Find where the given text appears and provide that cell's center as [x, y] coordinate. 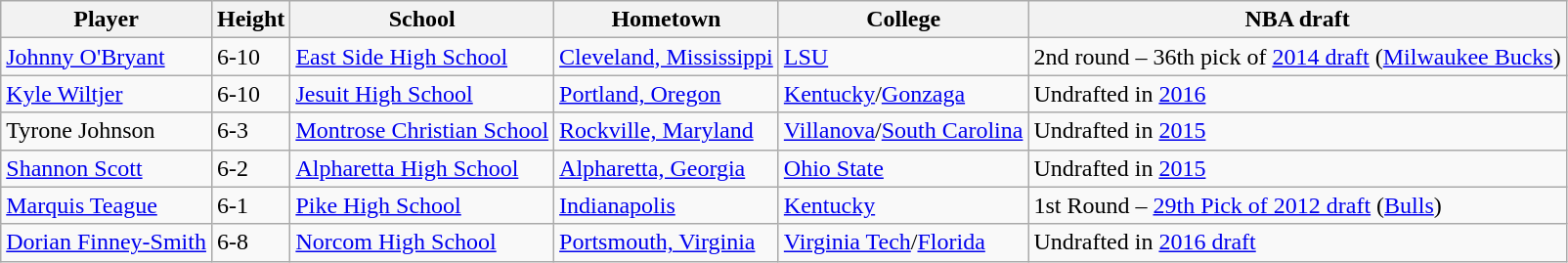
Kentucky [903, 205]
Undrafted in 2016 draft [1297, 242]
Virginia Tech/Florida [903, 242]
Marquis Teague [107, 205]
NBA draft [1297, 20]
Kyle Wiltjer [107, 94]
Villanova/South Carolina [903, 131]
Alpharetta High School [422, 168]
Tyrone Johnson [107, 131]
Portland, Oregon [667, 94]
Hometown [667, 20]
Undrafted in 2016 [1297, 94]
Player [107, 20]
Rockville, Maryland [667, 131]
Height [250, 20]
Montrose Christian School [422, 131]
LSU [903, 57]
Shannon Scott [107, 168]
1st Round – 29th Pick of 2012 draft (Bulls) [1297, 205]
Alpharetta, Georgia [667, 168]
6-1 [250, 205]
2nd round – 36th pick of 2014 draft (Milwaukee Bucks) [1297, 57]
6-3 [250, 131]
Jesuit High School [422, 94]
Ohio State [903, 168]
College [903, 20]
Norcom High School [422, 242]
6-2 [250, 168]
Dorian Finney-Smith [107, 242]
Kentucky/Gonzaga [903, 94]
East Side High School [422, 57]
6-8 [250, 242]
School [422, 20]
Johnny O'Bryant [107, 57]
Portsmouth, Virginia [667, 242]
Pike High School [422, 205]
Cleveland, Mississippi [667, 57]
Indianapolis [667, 205]
